Extract the [x, y] coordinate from the center of the cell holding the provided text.  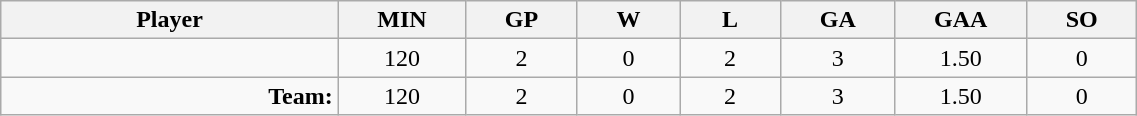
W [628, 20]
Player [170, 20]
GAA [961, 20]
SO [1081, 20]
GP [522, 20]
MIN [402, 20]
Team: [170, 96]
L [730, 20]
GA [838, 20]
